For the text-containing cell, return its midpoint in (x, y) coordinate format. 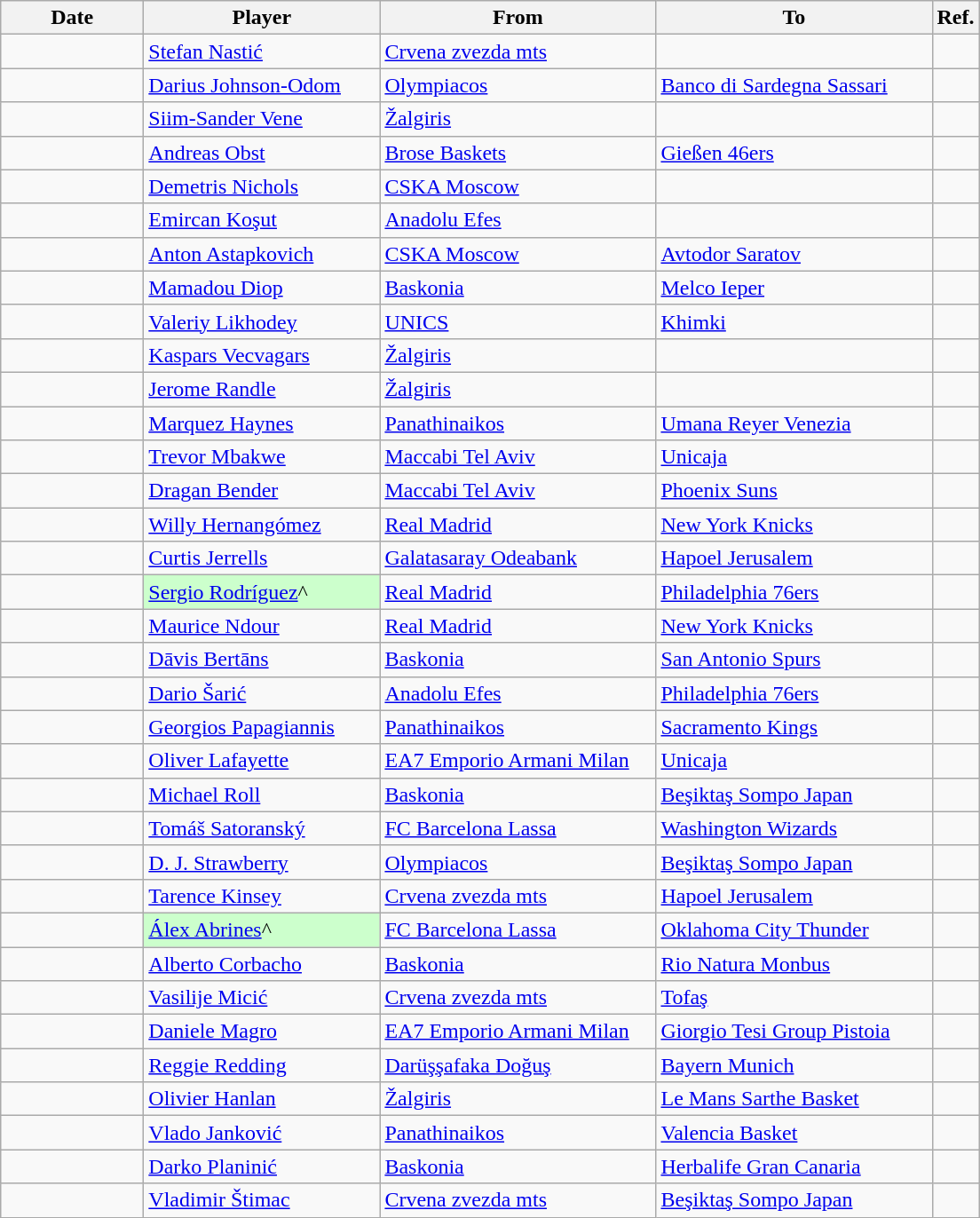
Darüşşafaka Doğuş (518, 1065)
Galatasaray Odeabank (518, 558)
Melco Ieper (794, 288)
Willy Hernangómez (262, 525)
Vlado Janković (262, 1133)
Gießen 46ers (794, 153)
Dragan Bender (262, 491)
Alberto Corbacho (262, 963)
Reggie Redding (262, 1065)
Oklahoma City Thunder (794, 929)
Tomáš Satoranský (262, 828)
Stefan Nastić (262, 51)
Player (262, 18)
Vasilije Micić (262, 998)
Olivier Hanlan (262, 1099)
Khimki (794, 321)
Curtis Jerrells (262, 558)
Demetris Nichols (262, 186)
UNICS (518, 321)
Sacramento Kings (794, 727)
Darius Johnson-Odom (262, 85)
Herbalife Gran Canaria (794, 1167)
Valeriy Likhodey (262, 321)
From (518, 18)
Mamadou Diop (262, 288)
Kaspars Vecvagars (262, 355)
Oliver Lafayette (262, 761)
Tofaş (794, 998)
Andreas Obst (262, 153)
Dāvis Bertāns (262, 660)
Banco di Sardegna Sassari (794, 85)
To (794, 18)
Giorgio Tesi Group Pistoia (794, 1032)
San Antonio Spurs (794, 660)
Valencia Basket (794, 1133)
Maurice Ndour (262, 626)
Vladimir Štimac (262, 1200)
Georgios Papagiannis (262, 727)
Álex Abrines^ (262, 929)
Rio Natura Monbus (794, 963)
Jerome Randle (262, 389)
Sergio Rodríguez^ (262, 592)
Daniele Magro (262, 1032)
Le Mans Sarthe Basket (794, 1099)
Washington Wizards (794, 828)
Siim-Sander Vene (262, 119)
Brose Baskets (518, 153)
Phoenix Suns (794, 491)
Umana Reyer Venezia (794, 423)
Tarence Kinsey (262, 896)
Marquez Haynes (262, 423)
Michael Roll (262, 795)
Darko Planinić (262, 1167)
Anton Astapkovich (262, 254)
Emircan Koşut (262, 220)
Date (73, 18)
Dario Šarić (262, 693)
Ref. (955, 18)
Trevor Mbakwe (262, 457)
D. J. Strawberry (262, 862)
Bayern Munich (794, 1065)
Avtodor Saratov (794, 254)
